Return the [x, y] coordinate for the center point of the cell that contains the specified text.  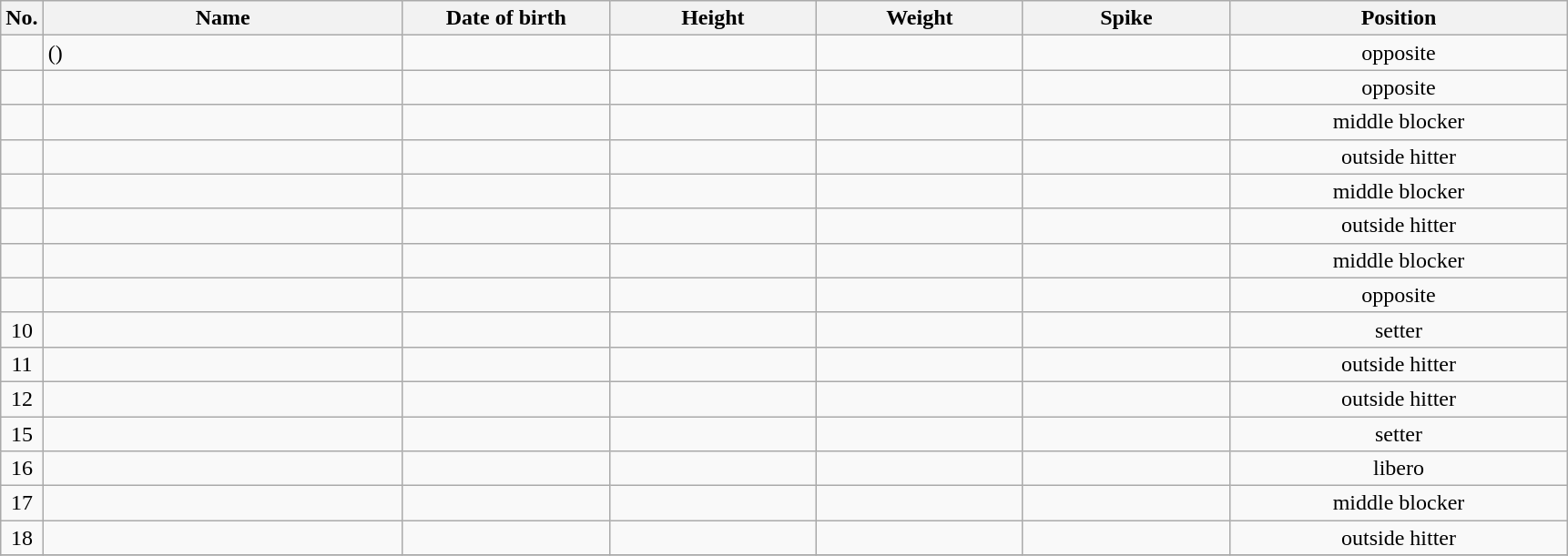
Date of birth [506, 18]
Name [222, 18]
10 [22, 329]
() [222, 53]
No. [22, 18]
11 [22, 364]
libero [1399, 469]
15 [22, 434]
Height [712, 18]
Position [1399, 18]
Weight [920, 18]
17 [22, 503]
16 [22, 469]
18 [22, 538]
12 [22, 399]
Spike [1125, 18]
